Identify which cell holds the provided text, then report its [X, Y] central coordinate. 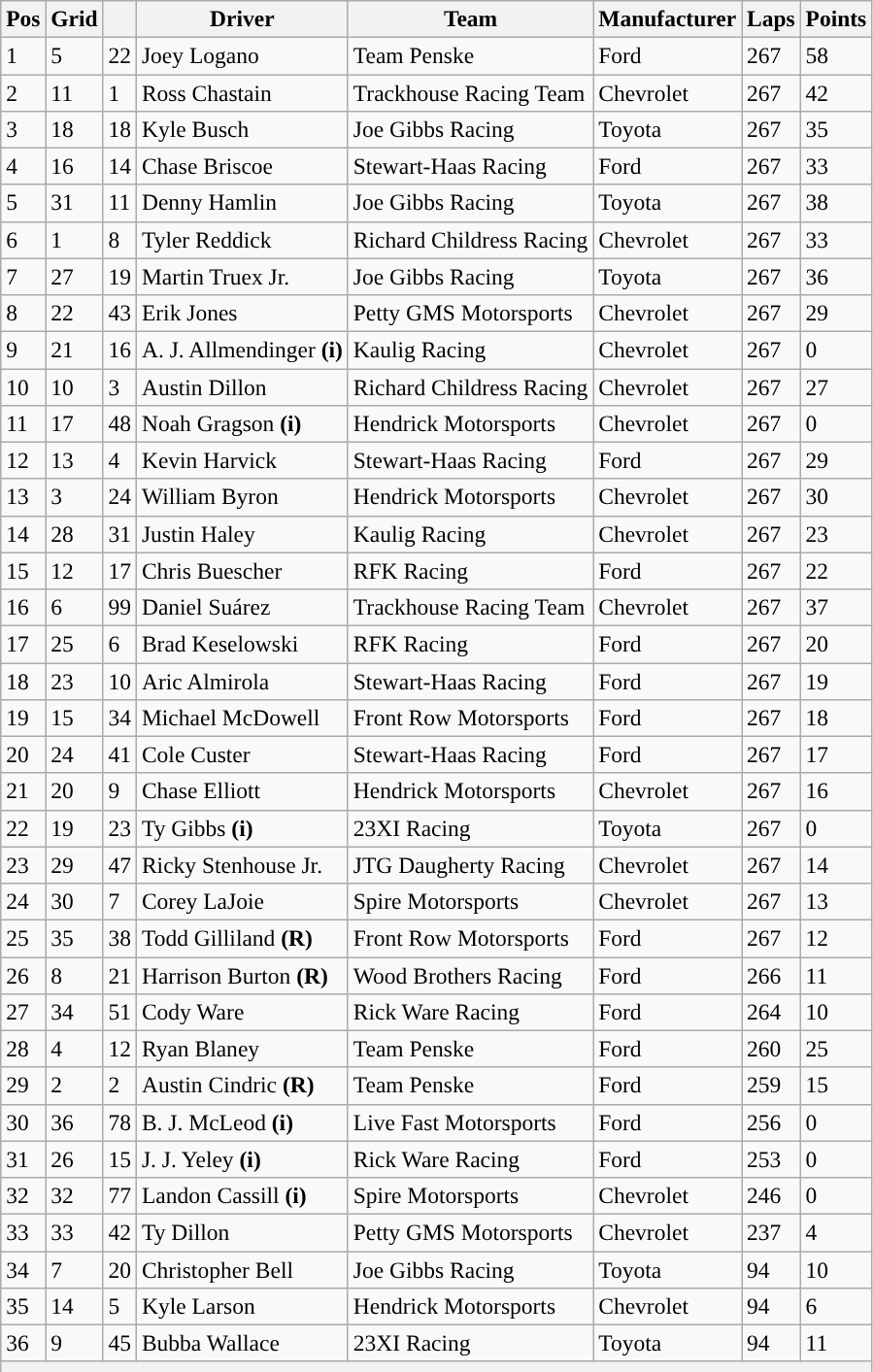
Noah Gragson (i) [242, 423]
256 [771, 1122]
Manufacturer [668, 18]
Chris Buescher [242, 571]
Kyle Larson [242, 1306]
Tyler Reddick [242, 240]
JTG Daugherty Racing [470, 865]
Martin Truex Jr. [242, 277]
Harrison Burton (R) [242, 975]
41 [119, 754]
Erik Jones [242, 313]
Landon Cassill (i) [242, 1195]
Brad Keselowski [242, 644]
Driver [242, 18]
Cole Custer [242, 754]
Points [836, 18]
Wood Brothers Racing [470, 975]
Austin Cindric (R) [242, 1086]
Laps [771, 18]
Team [470, 18]
Ty Dillon [242, 1232]
Austin Dillon [242, 386]
Bubba Wallace [242, 1343]
37 [836, 607]
237 [771, 1232]
Corey LaJoie [242, 901]
Aric Almirola [242, 681]
264 [771, 1012]
Ryan Blaney [242, 1049]
Chase Elliott [242, 791]
45 [119, 1343]
B. J. McLeod (i) [242, 1122]
Daniel Suárez [242, 607]
Grid [74, 18]
Chase Briscoe [242, 166]
Cody Ware [242, 1012]
Michael McDowell [242, 718]
Pos [23, 18]
78 [119, 1122]
Justin Haley [242, 534]
Live Fast Motorsports [470, 1122]
J. J. Yeley (i) [242, 1159]
51 [119, 1012]
Denny Hamlin [242, 203]
Ty Gibbs (i) [242, 828]
77 [119, 1195]
Todd Gilliland (R) [242, 938]
48 [119, 423]
Kyle Busch [242, 129]
Ricky Stenhouse Jr. [242, 865]
266 [771, 975]
Christopher Bell [242, 1269]
99 [119, 607]
259 [771, 1086]
Kevin Harvick [242, 460]
246 [771, 1195]
A. J. Allmendinger (i) [242, 350]
Ross Chastain [242, 92]
Joey Logano [242, 55]
43 [119, 313]
47 [119, 865]
58 [836, 55]
William Byron [242, 497]
260 [771, 1049]
253 [771, 1159]
